Return (X, Y) of the center of cell containing provided text 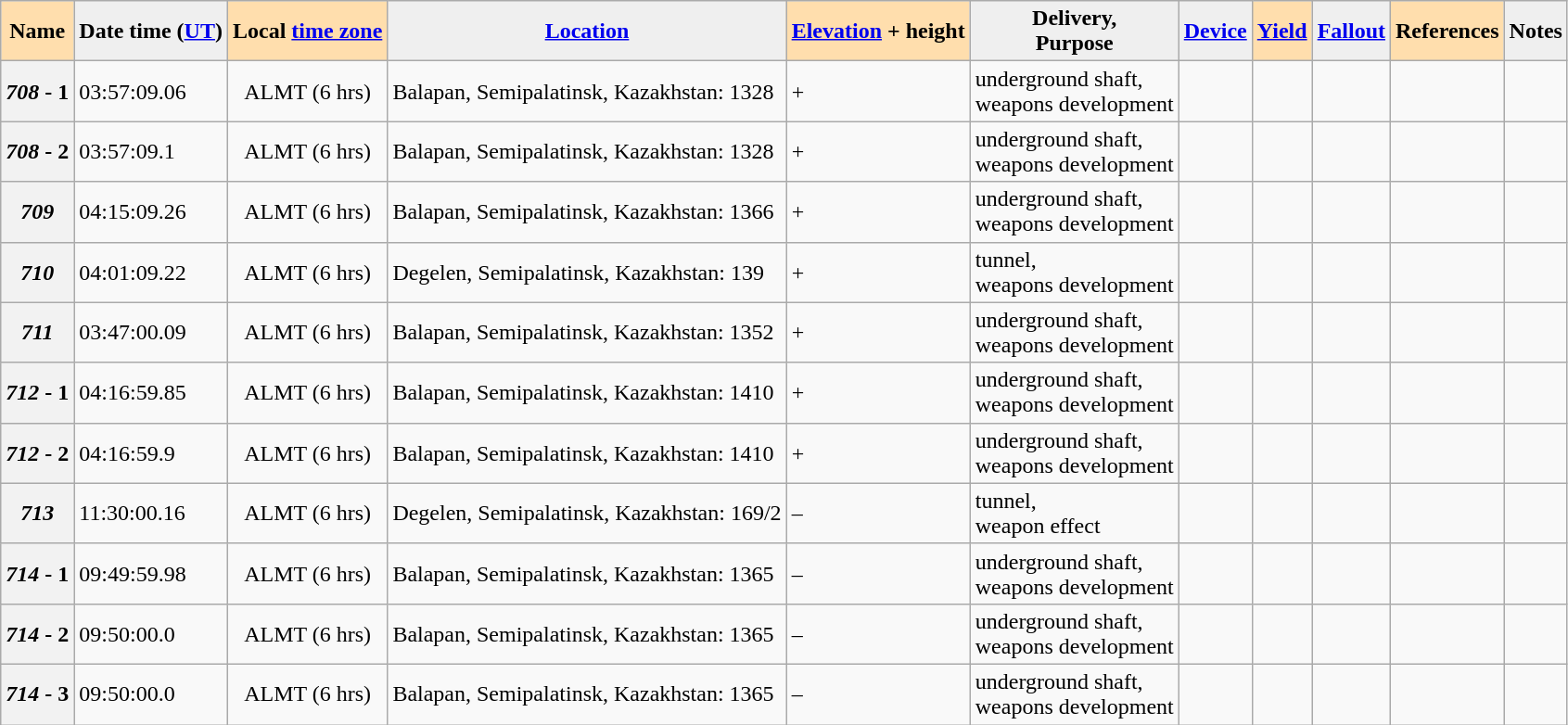
11:30:00.16 (151, 514)
Device (1215, 32)
Degelen, Semipalatinsk, Kazakhstan: 139 (587, 273)
04:01:09.22 (151, 273)
714 - 2 (37, 634)
04:16:59.85 (151, 393)
04:15:09.26 (151, 211)
Degelen, Semipalatinsk, Kazakhstan: 169/2 (587, 514)
03:57:09.1 (151, 152)
708 - 2 (37, 152)
Fallout (1351, 32)
Delivery, Purpose (1074, 32)
712 - 2 (37, 452)
tunnel,weapon effect (1074, 514)
Yield (1281, 32)
Notes (1536, 32)
Balapan, Semipalatinsk, Kazakhstan: 1352 (587, 332)
09:49:59.98 (151, 573)
712 - 1 (37, 393)
03:57:09.06 (151, 91)
tunnel,weapons development (1074, 273)
713 (37, 514)
References (1448, 32)
714 - 1 (37, 573)
708 - 1 (37, 91)
714 - 3 (37, 693)
Local time zone (307, 32)
04:16:59.9 (151, 452)
Balapan, Semipalatinsk, Kazakhstan: 1366 (587, 211)
Elevation + height (878, 32)
710 (37, 273)
709 (37, 211)
Location (587, 32)
711 (37, 332)
Date time (UT) (151, 32)
03:47:00.09 (151, 332)
Name (37, 32)
